Capture the cell that displays the provided text and extract its [x, y] central coordinate. 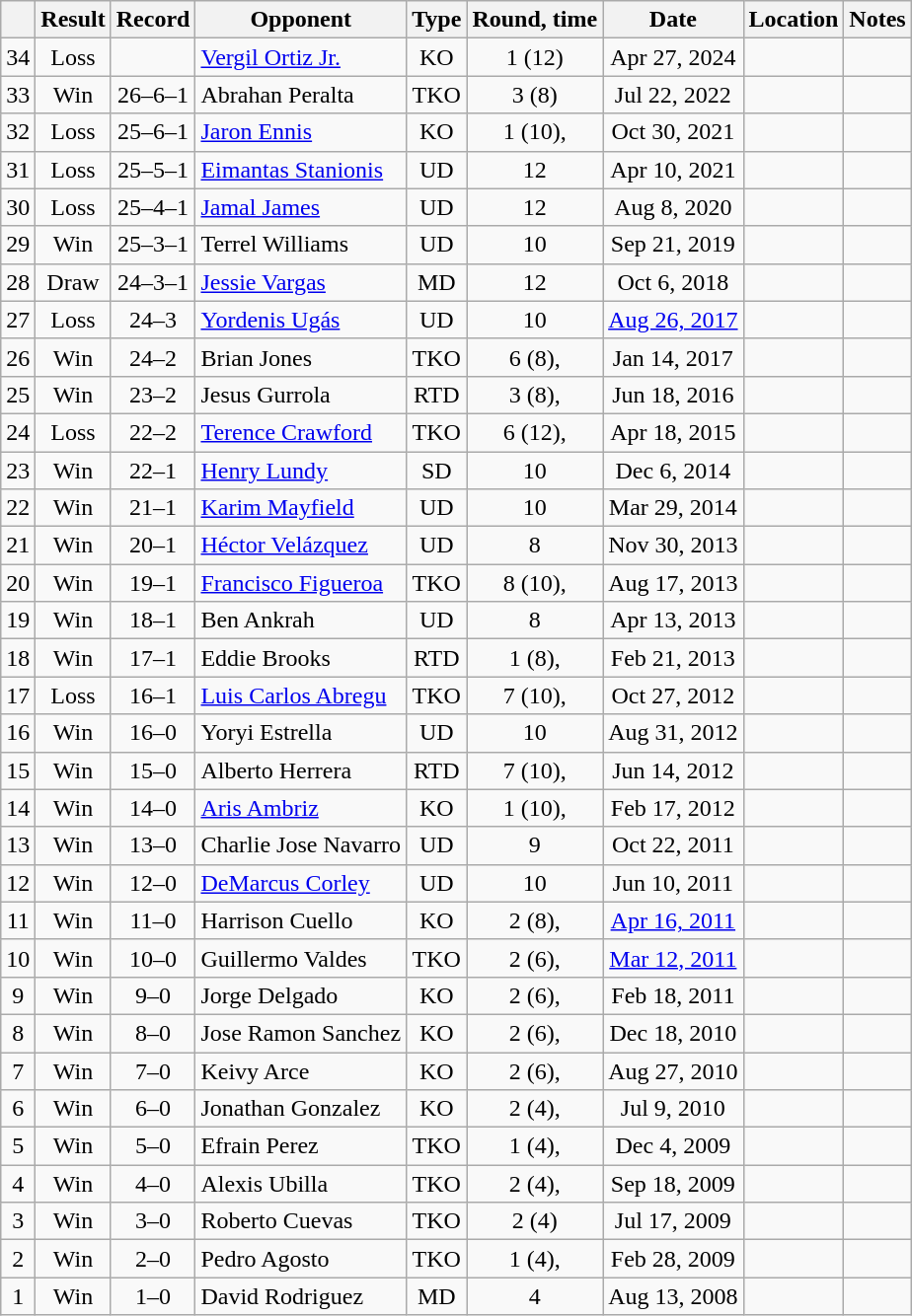
Jesus Gurrola [301, 395]
Aug 31, 2012 [673, 733]
11 [18, 920]
Jun 10, 2011 [673, 883]
24 [18, 432]
19–1 [153, 583]
Opponent [301, 20]
Francisco Figueroa [301, 583]
Héctor Velázquez [301, 546]
5–0 [153, 1146]
Mar 12, 2011 [673, 958]
26–6–1 [153, 95]
Apr 16, 2011 [673, 920]
8 (10), [535, 583]
16 [18, 733]
Oct 6, 2018 [673, 282]
Feb 18, 2011 [673, 995]
Roberto Cuevas [301, 1221]
Jul 9, 2010 [673, 1109]
1 (8), [535, 658]
29 [18, 245]
Luis Carlos Abregu [301, 695]
Alexis Ubilla [301, 1184]
28 [18, 282]
2 (4) [535, 1221]
Terrel Williams [301, 245]
Harrison Cuello [301, 920]
19 [18, 621]
Nov 30, 2013 [673, 546]
Type [436, 20]
Round, time [535, 20]
Draw [73, 282]
Aug 8, 2020 [673, 207]
8–0 [153, 1033]
Dec 18, 2010 [673, 1033]
Aug 13, 2008 [673, 1296]
Efrain Perez [301, 1146]
Location [794, 20]
Alberto Herrera [301, 770]
27 [18, 320]
7–0 [153, 1070]
Jun 14, 2012 [673, 770]
Aug 27, 2010 [673, 1070]
Yordenis Ugás [301, 320]
Result [73, 20]
Apr 27, 2024 [673, 57]
21 [18, 546]
Oct 27, 2012 [673, 695]
Pedro Agosto [301, 1259]
33 [18, 95]
25 [18, 395]
31 [18, 170]
16–1 [153, 695]
Record [153, 20]
David Rodriguez [301, 1296]
20–1 [153, 546]
Jaron Ennis [301, 132]
Notes [877, 20]
Oct 22, 2011 [673, 845]
6–0 [153, 1109]
3 (8), [535, 395]
25–6–1 [153, 132]
Jun 18, 2016 [673, 395]
2 (8), [535, 920]
Ben Ankrah [301, 621]
18 [18, 658]
26 [18, 357]
Karim Mayfield [301, 508]
DeMarcus Corley [301, 883]
Guillermo Valdes [301, 958]
Jessie Vargas [301, 282]
5 [18, 1146]
Abrahan Peralta [301, 95]
Jonathan Gonzalez [301, 1109]
20 [18, 583]
3 [18, 1221]
21–1 [153, 508]
23–2 [153, 395]
Apr 10, 2021 [673, 170]
Jul 22, 2022 [673, 95]
Mar 29, 2014 [673, 508]
12–0 [153, 883]
Jamal James [301, 207]
24–3 [153, 320]
Keivy Arce [301, 1070]
22–1 [153, 471]
1 (12) [535, 57]
11–0 [153, 920]
SD [436, 471]
15–0 [153, 770]
Feb 21, 2013 [673, 658]
25–4–1 [153, 207]
Sep 21, 2019 [673, 245]
Aug 17, 2013 [673, 583]
17–1 [153, 658]
13 [18, 845]
15 [18, 770]
Terence Crawford [301, 432]
22 [18, 508]
Date [673, 20]
Jul 17, 2009 [673, 1221]
Aug 26, 2017 [673, 320]
7 [18, 1070]
25–5–1 [153, 170]
2–0 [153, 1259]
1–0 [153, 1296]
16–0 [153, 733]
14–0 [153, 808]
4–0 [153, 1184]
23 [18, 471]
30 [18, 207]
24–2 [153, 357]
Feb 28, 2009 [673, 1259]
3–0 [153, 1221]
Feb 17, 2012 [673, 808]
24–3–1 [153, 282]
Jose Ramon Sanchez [301, 1033]
25–3–1 [153, 245]
Eddie Brooks [301, 658]
Brian Jones [301, 357]
Sep 18, 2009 [673, 1184]
22–2 [153, 432]
6 (12), [535, 432]
13–0 [153, 845]
1 [18, 1296]
Oct 30, 2021 [673, 132]
17 [18, 695]
Jan 14, 2017 [673, 357]
6 (8), [535, 357]
10–0 [153, 958]
32 [18, 132]
Aris Ambriz [301, 808]
Eimantas Stanionis [301, 170]
Yoryi Estrella [301, 733]
9–0 [153, 995]
Henry Lundy [301, 471]
Charlie Jose Navarro [301, 845]
3 (8) [535, 95]
Jorge Delgado [301, 995]
Vergil Ortiz Jr. [301, 57]
Dec 4, 2009 [673, 1146]
18–1 [153, 621]
Apr 18, 2015 [673, 432]
14 [18, 808]
Apr 13, 2013 [673, 621]
6 [18, 1109]
34 [18, 57]
2 [18, 1259]
Dec 6, 2014 [673, 471]
